Identify which cell holds the provided text, then report its [X, Y] central coordinate. 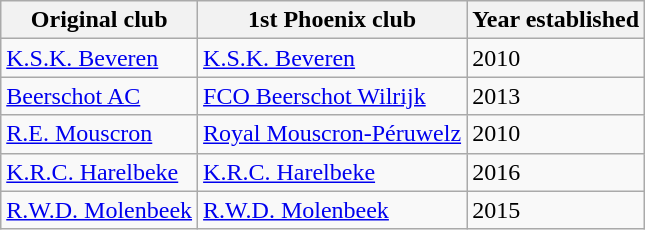
Year established [556, 20]
2013 [556, 96]
2016 [556, 172]
Royal Mouscron-Péruwelz [332, 134]
Original club [100, 20]
Beerschot AC [100, 96]
R.E. Mouscron [100, 134]
2015 [556, 210]
FCO Beerschot Wilrijk [332, 96]
1st Phoenix club [332, 20]
